Identify which cell holds the provided text, then report its (x, y) central coordinate. 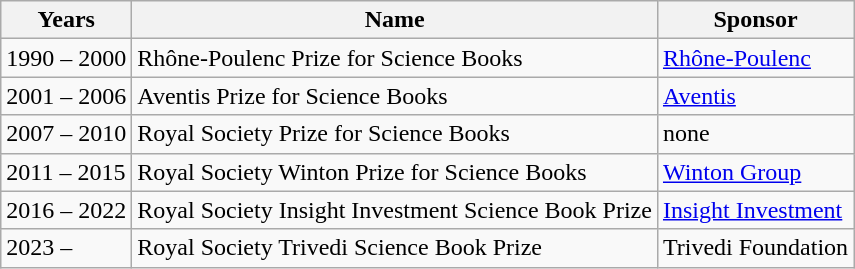
Rhône-Poulenc Prize for Science Books (395, 58)
Insight Investment (755, 210)
2023 – (66, 248)
Royal Society Insight Investment Science Book Prize (395, 210)
none (755, 134)
Aventis (755, 96)
Winton Group (755, 172)
Name (395, 20)
Royal Society Winton Prize for Science Books (395, 172)
Aventis Prize for Science Books (395, 96)
Sponsor (755, 20)
Royal Society Prize for Science Books (395, 134)
Years (66, 20)
Royal Society Trivedi Science Book Prize (395, 248)
2001 – 2006 (66, 96)
Rhône-Poulenc (755, 58)
Trivedi Foundation (755, 248)
1990 – 2000 (66, 58)
2011 – 2015 (66, 172)
2007 – 2010 (66, 134)
2016 – 2022 (66, 210)
